Locate the cell with the specified text and output its [X, Y] center coordinate. 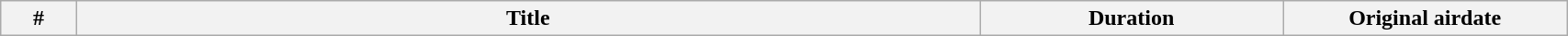
Original airdate [1426, 18]
Duration [1132, 18]
# [39, 18]
Title [527, 18]
